From the cell containing the given text, extract its center point as [x, y] coordinate. 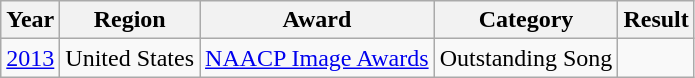
Region [130, 20]
2013 [30, 58]
Category [526, 20]
Result [656, 20]
Year [30, 20]
Award [318, 20]
Outstanding Song [526, 58]
NAACP Image Awards [318, 58]
United States [130, 58]
